Return [X, Y] of the center of cell containing provided text 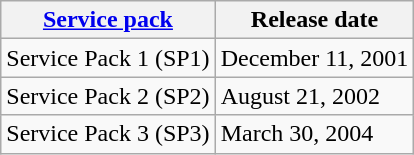
Service Pack 2 (SP2) [108, 96]
Release date [314, 20]
December 11, 2001 [314, 58]
August 21, 2002 [314, 96]
Service pack [108, 20]
Service Pack 3 (SP3) [108, 134]
March 30, 2004 [314, 134]
Service Pack 1 (SP1) [108, 58]
